Pinpoint the cell where the given text exists, returning its [X, Y] midpoint coordinate. 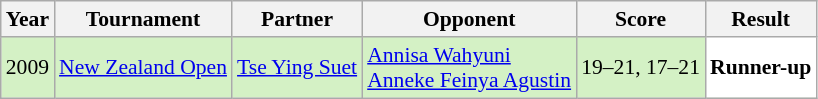
Tournament [143, 19]
Year [28, 19]
19–21, 17–21 [640, 68]
New Zealand Open [143, 68]
Tse Ying Suet [297, 68]
Score [640, 19]
2009 [28, 68]
Result [760, 19]
Partner [297, 19]
Opponent [469, 19]
Annisa Wahyuni Anneke Feinya Agustin [469, 68]
Runner-up [760, 68]
